Pinpoint the cell where the given text exists, returning its [x, y] midpoint coordinate. 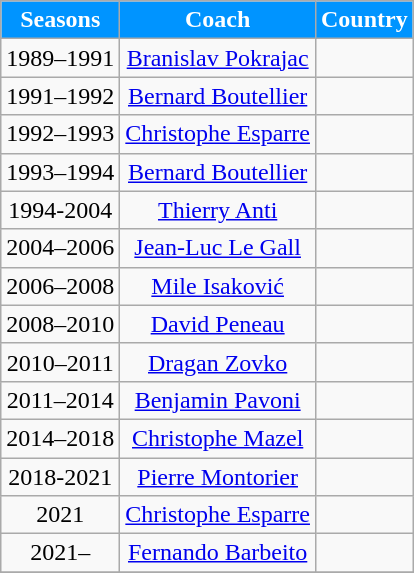
2018-2021 [60, 477]
2010–2011 [60, 362]
2008–2010 [60, 324]
Branislav Pokrajac [218, 58]
1994-2004 [60, 210]
Pierre Montorier [218, 477]
2004–2006 [60, 248]
1991–1992 [60, 96]
Seasons [60, 20]
1989–1991 [60, 58]
2021 [60, 515]
2014–2018 [60, 438]
Christophe Mazel [218, 438]
Country [364, 20]
1993–1994 [60, 172]
Benjamin Pavoni [218, 400]
Coach [218, 20]
2011–2014 [60, 400]
Jean-Luc Le Gall [218, 248]
Fernando Barbeito [218, 553]
Mile Isaković [218, 286]
David Peneau [218, 324]
1992–1993 [60, 134]
2021– [60, 553]
Thierry Anti [218, 210]
Dragan Zovko [218, 362]
2006–2008 [60, 286]
